Return the (x, y) coordinate for the center point of the cell that contains the specified text.  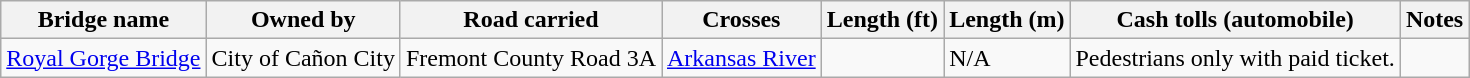
Length (m) (1007, 20)
Arkansas River (742, 58)
Notes (1434, 20)
Length (ft) (882, 20)
Pedestrians only with paid ticket. (1235, 58)
Fremont County Road 3A (530, 58)
Crosses (742, 20)
City of Cañon City (303, 58)
Cash tolls (automobile) (1235, 20)
Owned by (303, 20)
Royal Gorge Bridge (104, 58)
Road carried (530, 20)
Bridge name (104, 20)
N/A (1007, 58)
